Locate the cell with the specified text and output its [X, Y] center coordinate. 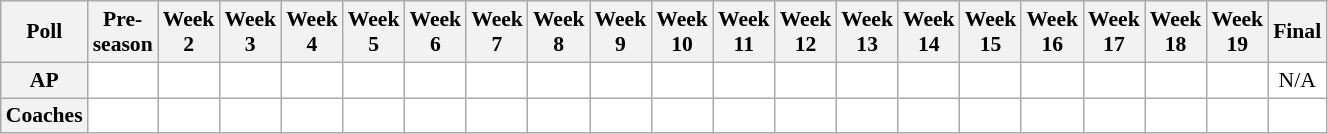
Poll [44, 32]
Week15 [991, 32]
Week4 [312, 32]
AP [44, 80]
Coaches [44, 116]
Week8 [559, 32]
Week7 [497, 32]
Week11 [744, 32]
Week6 [435, 32]
Week19 [1237, 32]
Week17 [1114, 32]
Week16 [1052, 32]
Week18 [1176, 32]
Week5 [374, 32]
N/A [1297, 80]
Week12 [806, 32]
Week14 [929, 32]
Week9 [621, 32]
Week10 [682, 32]
Final [1297, 32]
Week13 [867, 32]
Pre-season [123, 32]
Week2 [189, 32]
Week3 [250, 32]
